Provide the (x, y) coordinate of the cell's center where the given text is located.  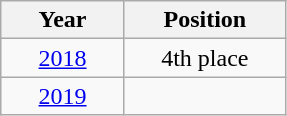
2019 (63, 96)
4th place (204, 58)
Position (204, 20)
Year (63, 20)
2018 (63, 58)
